Locate the cell with the specified text and output its [X, Y] center coordinate. 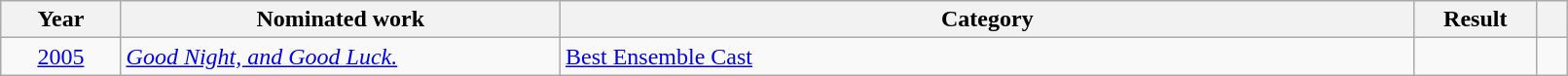
Category [988, 19]
Best Ensemble Cast [988, 57]
Year [60, 19]
Nominated work [341, 19]
Result [1476, 19]
Good Night, and Good Luck. [341, 57]
2005 [60, 57]
